Pinpoint the cell where the given text exists, returning its [X, Y] midpoint coordinate. 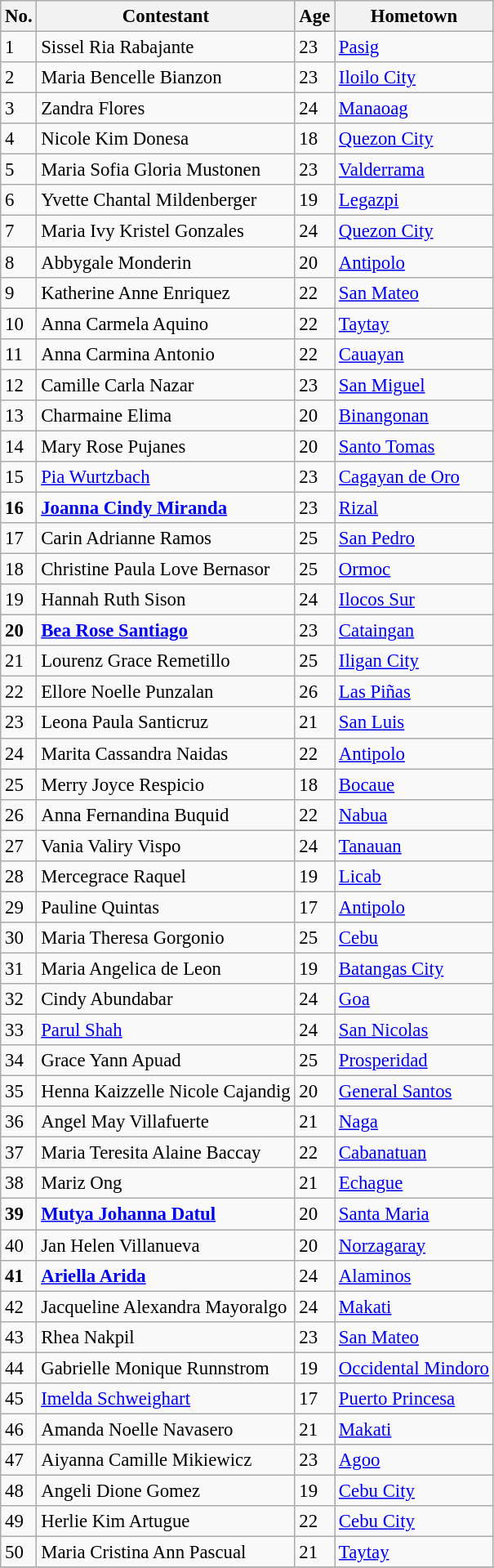
Anna Carmela Aquino [166, 324]
Age [315, 16]
45 [19, 1399]
San Luis [415, 723]
13 [19, 416]
36 [19, 1122]
47 [19, 1460]
Maria Angelica de Leon [166, 968]
4 [19, 139]
Zandra Flores [166, 109]
16 [19, 507]
Marita Cassandra Naidas [166, 753]
Lourenz Grace Remetillo [166, 661]
30 [19, 938]
Rhea Nakpil [166, 1337]
29 [19, 907]
Cagayan de Oro [415, 477]
Herlie Kim Artugue [166, 1521]
Goa [415, 999]
12 [19, 385]
42 [19, 1307]
No. [19, 16]
Iloilo City [415, 78]
Yvette Chantal Mildenberger [166, 200]
7 [19, 231]
40 [19, 1245]
Maria Ivy Kristel Gonzales [166, 231]
32 [19, 999]
Mariz Ong [166, 1184]
Maria Teresita Alaine Baccay [166, 1153]
Angeli Dione Gomez [166, 1490]
Iligan City [415, 661]
39 [19, 1214]
8 [19, 262]
Merry Joyce Respicio [166, 784]
2 [19, 78]
9 [19, 293]
Anna Carmina Antonio [166, 354]
Katherine Anne Enriquez [166, 293]
41 [19, 1275]
San Miguel [415, 385]
Maria Bencelle Bianzon [166, 78]
Parul Shah [166, 1030]
35 [19, 1092]
Jacqueline Alexandra Mayoralgo [166, 1307]
Maria Sofia Gloria Mustonen [166, 170]
Ormoc [415, 570]
Occidental Mindoro [415, 1368]
43 [19, 1337]
Tanauan [415, 846]
Cebu [415, 938]
Maria Cristina Ann Pascual [166, 1552]
Binangonan [415, 416]
34 [19, 1061]
Norzagaray [415, 1245]
Angel May Villafuerte [166, 1122]
Charmaine Elima [166, 416]
Aiyanna Camille Mikiewicz [166, 1460]
Christine Paula Love Bernasor [166, 570]
Bocaue [415, 784]
San Nicolas [415, 1030]
Contestant [166, 16]
50 [19, 1552]
Ariella Arida [166, 1275]
Nicole Kim Donesa [166, 139]
5 [19, 170]
Santa Maria [415, 1214]
Henna Kaizzelle Nicole Cajandig [166, 1092]
49 [19, 1521]
46 [19, 1429]
Jan Helen Villanueva [166, 1245]
Pasig [415, 47]
27 [19, 846]
15 [19, 477]
Amanda Noelle Navasero [166, 1429]
Vania Valiry Vispo [166, 846]
Cabanatuan [415, 1153]
Cataingan [415, 631]
1 [19, 47]
44 [19, 1368]
31 [19, 968]
11 [19, 354]
Ilocos Sur [415, 600]
Manaoag [415, 109]
Valderrama [415, 170]
10 [19, 324]
33 [19, 1030]
48 [19, 1490]
Leona Paula Santicruz [166, 723]
Santo Tomas [415, 446]
Licab [415, 877]
38 [19, 1184]
Pauline Quintas [166, 907]
3 [19, 109]
Carin Adrianne Ramos [166, 538]
Prosperidad [415, 1061]
6 [19, 200]
Bea Rose Santiago [166, 631]
Gabrielle Monique Runnstrom [166, 1368]
Puerto Princesa [415, 1399]
Imelda Schweighart [166, 1399]
General Santos [415, 1092]
Batangas City [415, 968]
Rizal [415, 507]
Las Piñas [415, 692]
Anna Fernandina Buquid [166, 815]
Nabua [415, 815]
Abbygale Monderin [166, 262]
28 [19, 877]
Sissel Ria Rabajante [166, 47]
Cauayan [415, 354]
Agoo [415, 1460]
Mary Rose Pujanes [166, 446]
Pia Wurtzbach [166, 477]
37 [19, 1153]
Mutya Johanna Datul [166, 1214]
Naga [415, 1122]
14 [19, 446]
Joanna Cindy Miranda [166, 507]
Legazpi [415, 200]
Maria Theresa Gorgonio [166, 938]
Grace Yann Apuad [166, 1061]
Ellore Noelle Punzalan [166, 692]
Mercegrace Raquel [166, 877]
San Pedro [415, 538]
Cindy Abundabar [166, 999]
Echague [415, 1184]
Hometown [415, 16]
Hannah Ruth Sison [166, 600]
Alaminos [415, 1275]
Camille Carla Nazar [166, 385]
